Provide the [X, Y] coordinate of the cell's center where the given text is located.  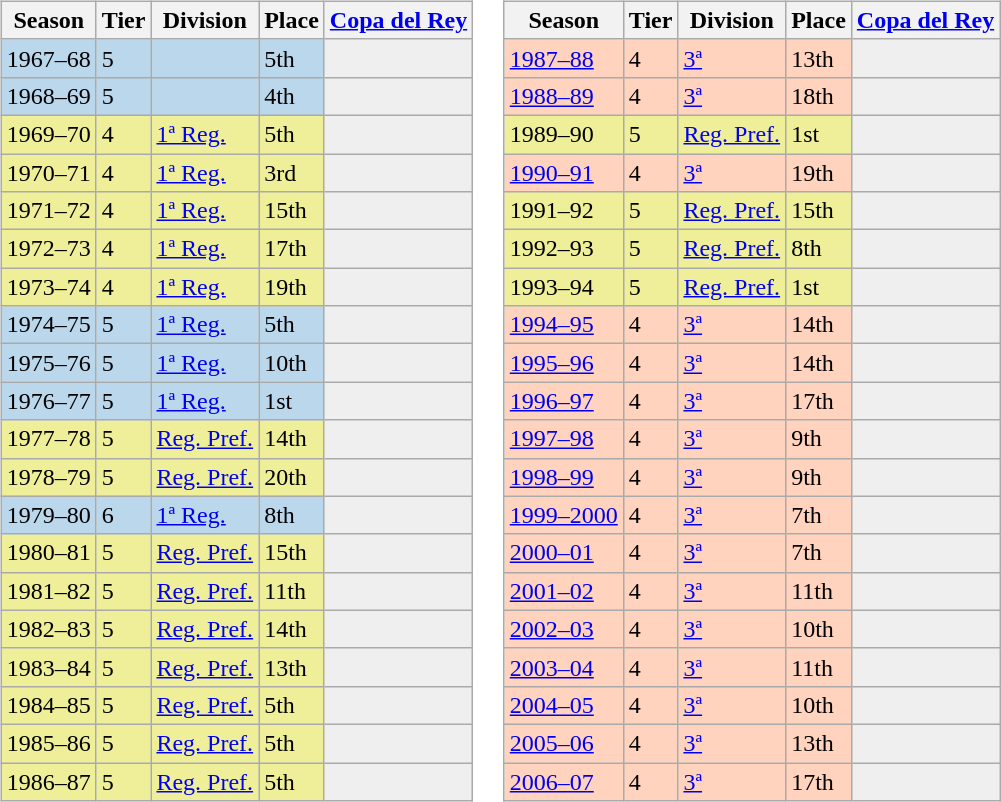
1980–81 [48, 553]
1970–71 [48, 173]
1986–87 [48, 781]
3rd [292, 173]
1973–74 [48, 287]
2003–04 [564, 667]
1968–69 [48, 96]
2002–03 [564, 629]
2006–07 [564, 781]
18th [819, 96]
1984–85 [48, 705]
2004–05 [564, 705]
1988–89 [564, 96]
1979–80 [48, 515]
1967–68 [48, 58]
1978–79 [48, 477]
1987–88 [564, 58]
1985–86 [48, 743]
1977–78 [48, 439]
1971–72 [48, 211]
4th [292, 96]
1996–97 [564, 401]
1991–92 [564, 211]
1999–2000 [564, 515]
1989–90 [564, 134]
1983–84 [48, 667]
1995–96 [564, 363]
1976–77 [48, 401]
1969–70 [48, 134]
1992–93 [564, 249]
1981–82 [48, 591]
1982–83 [48, 629]
20th [292, 477]
1998–99 [564, 477]
2001–02 [564, 591]
2005–06 [564, 743]
1972–73 [48, 249]
1975–76 [48, 363]
1997–98 [564, 439]
1993–94 [564, 287]
1990–91 [564, 173]
1994–95 [564, 325]
2000–01 [564, 553]
1974–75 [48, 325]
6 [124, 515]
